Return the (x, y) coordinate for the center point of the cell that contains the specified text.  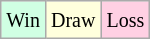
Win (24, 20)
Draw (72, 20)
Loss (126, 20)
